Find where the given text appears and provide that cell's center as (x, y) coordinate. 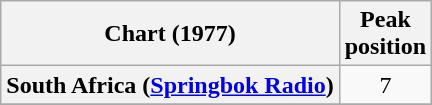
South Africa (Springbok Radio) (170, 85)
Chart (1977) (170, 34)
Peakposition (385, 34)
7 (385, 85)
